Return the (x, y) coordinate for the center point of the cell that contains the specified text.  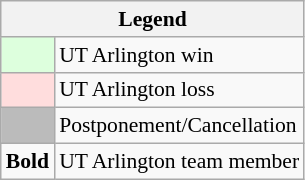
Legend (152, 19)
UT Arlington win (179, 55)
Bold (28, 162)
UT Arlington loss (179, 90)
UT Arlington team member (179, 162)
Postponement/Cancellation (179, 126)
